Output the [x, y] coordinate of the center of the cell containing the given text.  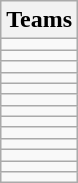
Teams [40, 20]
